Search for the cell housing the specified text and yield its [x, y] center coordinate. 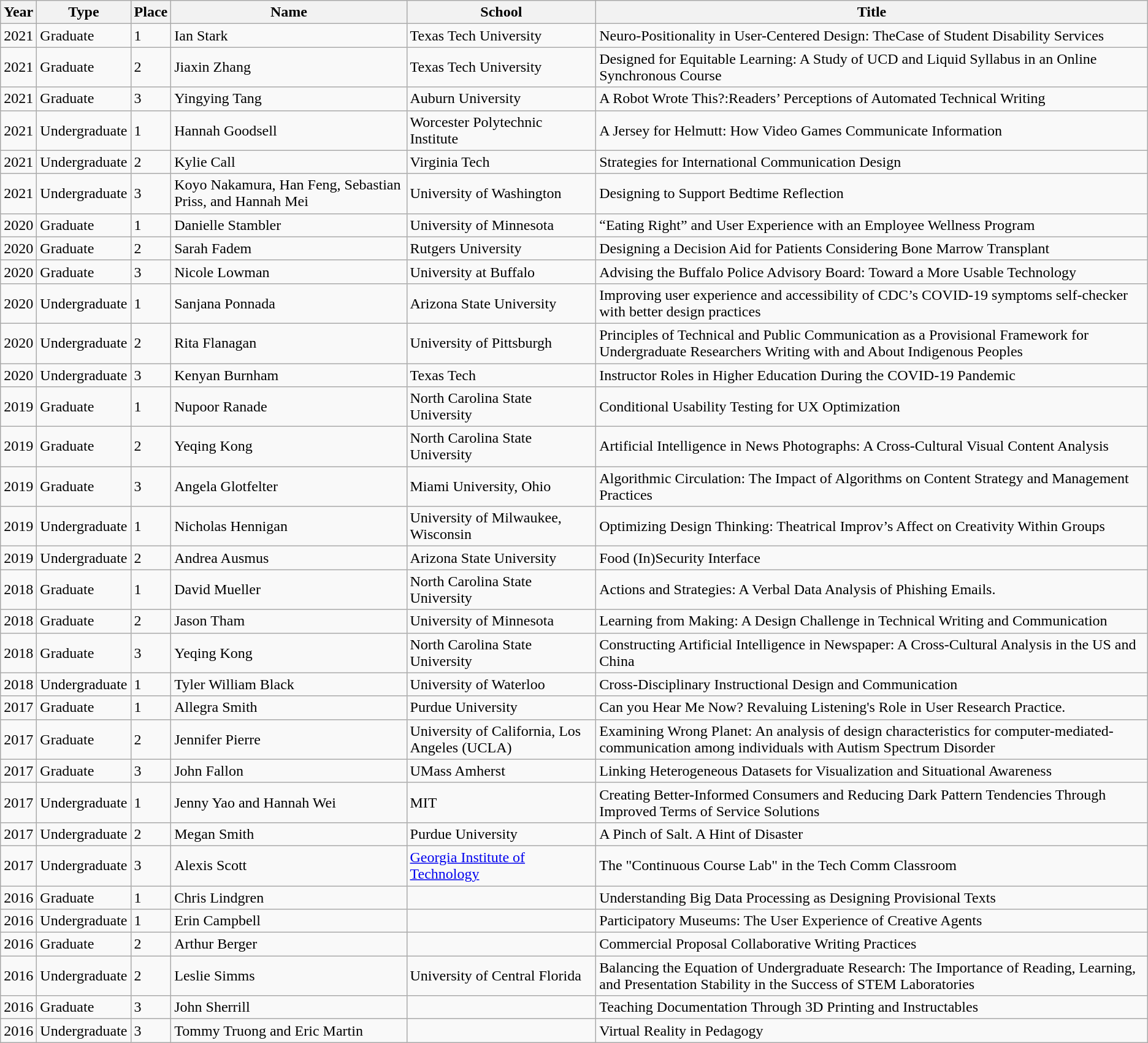
Angela Glotfelter [289, 487]
Sanjana Ponnada [289, 303]
Worcester Polytechnic Institute [502, 130]
Texas Tech [502, 375]
“Eating Right” and User Experience with an Employee Wellness Program [872, 225]
Georgia Institute of Technology [502, 866]
Improving user experience and accessibility of CDC’s COVID-19 symptoms self-checker with better design practices [872, 303]
Miami University, Ohio [502, 487]
Designing to Support Bedtime Reflection [872, 194]
UMass Amherst [502, 771]
Linking Heterogeneous Datasets for Visualization and Situational Awareness [872, 771]
Allegra Smith [289, 708]
A Jersey for Helmutt: How Video Games Communicate Information [872, 130]
Hannah Goodsell [289, 130]
Creating Better-Informed Consumers and Reducing Dark Pattern Tendencies Through Improved Terms of Service Solutions [872, 802]
Jenny Yao and Hannah Wei [289, 802]
Kenyan Burnham [289, 375]
Leslie Simms [289, 976]
Virtual Reality in Pedagogy [872, 1031]
Erin Campbell [289, 921]
Balancing the Equation of Undergraduate Research: The Importance of Reading, Learning, and Presentation Stability in the Success of STEM Laboratories [872, 976]
University of California, Los Angeles (UCLA) [502, 739]
Principles of Technical and Public Communication as a Provisional Framework for Undergraduate Researchers Writing with and About Indigenous Peoples [872, 343]
Nicole Lowman [289, 272]
John Fallon [289, 771]
Jiaxin Zhang [289, 67]
Tommy Truong and Eric Martin [289, 1031]
Arthur Berger [289, 944]
Virginia Tech [502, 162]
Jason Tham [289, 621]
The "Continuous Course Lab" in the Tech Comm Classroom [872, 866]
Advising the Buffalo Police Advisory Board: Toward a More Usable Technology [872, 272]
A Robot Wrote This?:Readers’ Perceptions of Automated Technical Writing [872, 99]
Yingying Tang [289, 99]
Can you Hear Me Now? Revaluing Listening's Role in User Research Practice. [872, 708]
Jennifer Pierre [289, 739]
Artificial Intelligence in News Photographs: A Cross-Cultural Visual Content Analysis [872, 446]
Kylie Call [289, 162]
Designing a Decision Aid for Patients Considering Bone Marrow Transplant [872, 248]
Food (In)Security Interface [872, 558]
MIT [502, 802]
Rutgers University [502, 248]
John Sherrill [289, 1007]
School [502, 12]
Algorithmic Circulation: The Impact of Algorithms on Content Strategy and Management Practices [872, 487]
Andrea Ausmus [289, 558]
Conditional Usability Testing for UX Optimization [872, 407]
Megan Smith [289, 834]
Tyler William Black [289, 684]
Title [872, 12]
Participatory Museums: The User Experience of Creative Agents [872, 921]
Place [151, 12]
Auburn University [502, 99]
Cross-Disciplinary Instructional Design and Communication [872, 684]
Commercial Proposal Collaborative Writing Practices [872, 944]
Rita Flanagan [289, 343]
Understanding Big Data Processing as Designing Provisional Texts [872, 897]
Chris Lindgren [289, 897]
Learning from Making: A Design Challenge in Technical Writing and Communication [872, 621]
Constructing Artificial Intelligence in Newspaper: A Cross-Cultural Analysis in the US and China [872, 652]
Koyo Nakamura, Han Feng, Sebastian Priss, and Hannah Mei [289, 194]
University at Buffalo [502, 272]
Nicholas Hennigan [289, 526]
Designed for Equitable Learning: A Study of UCD and Liquid Syllabus in an Online Synchronous Course [872, 67]
Actions and Strategies: A Verbal Data Analysis of Phishing Emails. [872, 590]
University of Washington [502, 194]
Instructor Roles in Higher Education During the COVID-19 Pandemic [872, 375]
A Pinch of Salt. A Hint of Disaster [872, 834]
University of Milwaukee, Wisconsin [502, 526]
University of Pittsburgh [502, 343]
Type [83, 12]
Danielle Stambler [289, 225]
University of Waterloo [502, 684]
Nupoor Ranade [289, 407]
Alexis Scott [289, 866]
Examining Wrong Planet: An analysis of design characteristics for computer-mediated-communication among individuals with Autism Spectrum Disorder [872, 739]
Year [18, 12]
Strategies for International Communication Design [872, 162]
Name [289, 12]
Ian Stark [289, 36]
Teaching Documentation Through 3D Printing and Instructables [872, 1007]
Optimizing Design Thinking: Theatrical Improv’s Affect on Creativity Within Groups [872, 526]
Neuro-Positionality in User-Centered Design: TheCase of Student Disability Services [872, 36]
Sarah Fadem [289, 248]
David Mueller [289, 590]
University of Central Florida [502, 976]
